For the text-containing cell, return its midpoint in [x, y] coordinate format. 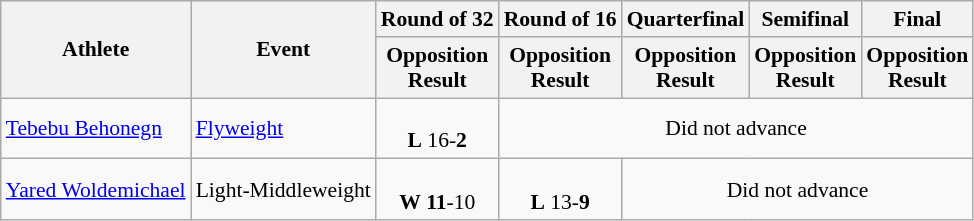
Athlete [96, 50]
L 13-9 [560, 190]
Event [284, 50]
Light-Middleweight [284, 190]
Semifinal [805, 19]
Final [917, 19]
W 11-10 [438, 190]
Round of 16 [560, 19]
Round of 32 [438, 19]
Flyweight [284, 128]
Yared Woldemichael [96, 190]
L 16-2 [438, 128]
Quarterfinal [686, 19]
Tebebu Behonegn [96, 128]
